Scan for the cell matching the given text and deliver its [X, Y] coordinate at center. 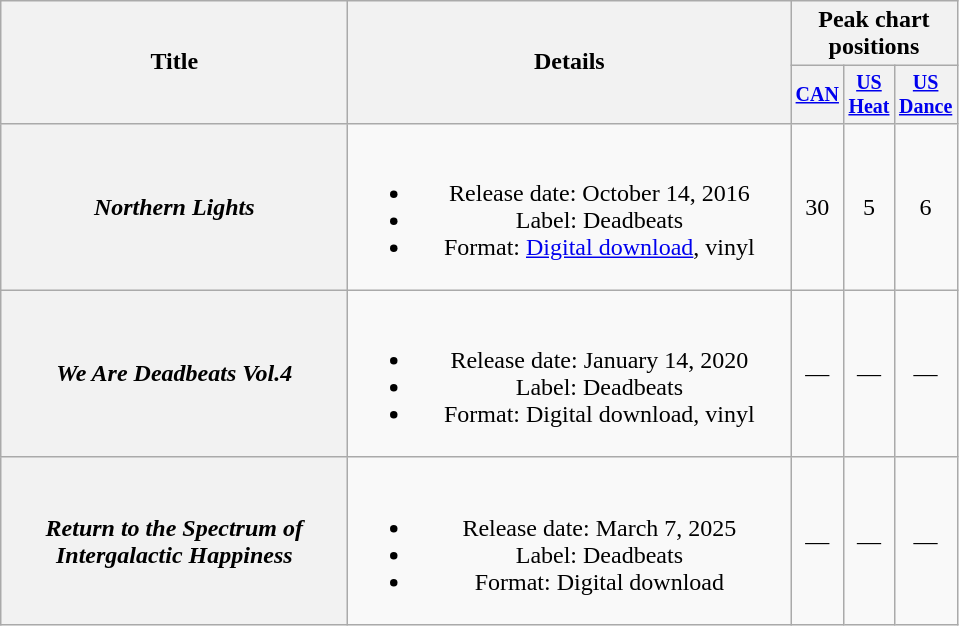
30 [818, 206]
Title [174, 62]
US Heat [870, 94]
Details [570, 62]
US Dance [926, 94]
We Are Deadbeats Vol.4 [174, 374]
Release date: January 14, 2020Label: DeadbeatsFormat: Digital download, vinyl [570, 374]
Peak chart positions [874, 34]
Release date: March 7, 2025Label: DeadbeatsFormat: Digital download [570, 540]
CAN [818, 94]
Release date: October 14, 2016Label: DeadbeatsFormat: Digital download, vinyl [570, 206]
Return to the Spectrum of Intergalactic Happiness [174, 540]
6 [926, 206]
5 [870, 206]
Northern Lights [174, 206]
